Provide the (X, Y) coordinate of the cell's center where the given text is located.  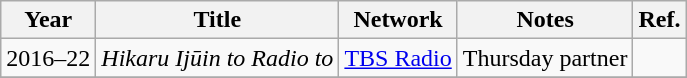
2016–22 (48, 58)
Thursday partner (545, 58)
Year (48, 20)
Title (218, 20)
Network (398, 20)
Hikaru Ijūin to Radio to (218, 58)
Notes (545, 20)
Ref. (660, 20)
TBS Radio (398, 58)
